Capture the cell that displays the provided text and extract its (x, y) central coordinate. 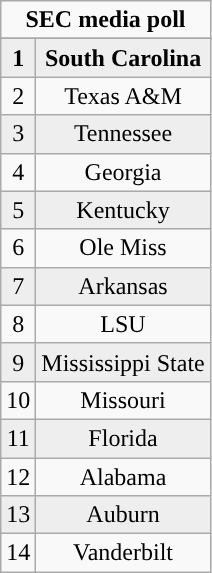
6 (18, 248)
Vanderbilt (123, 553)
8 (18, 324)
7 (18, 286)
Tennessee (123, 134)
5 (18, 210)
LSU (123, 324)
1 (18, 58)
Auburn (123, 515)
Alabama (123, 477)
10 (18, 400)
3 (18, 134)
Ole Miss (123, 248)
Missouri (123, 400)
Arkansas (123, 286)
Florida (123, 438)
Mississippi State (123, 362)
South Carolina (123, 58)
9 (18, 362)
11 (18, 438)
2 (18, 96)
4 (18, 172)
14 (18, 553)
Texas A&M (123, 96)
12 (18, 477)
13 (18, 515)
Georgia (123, 172)
Kentucky (123, 210)
SEC media poll (106, 20)
